Return (X, Y) of the center of cell containing provided text 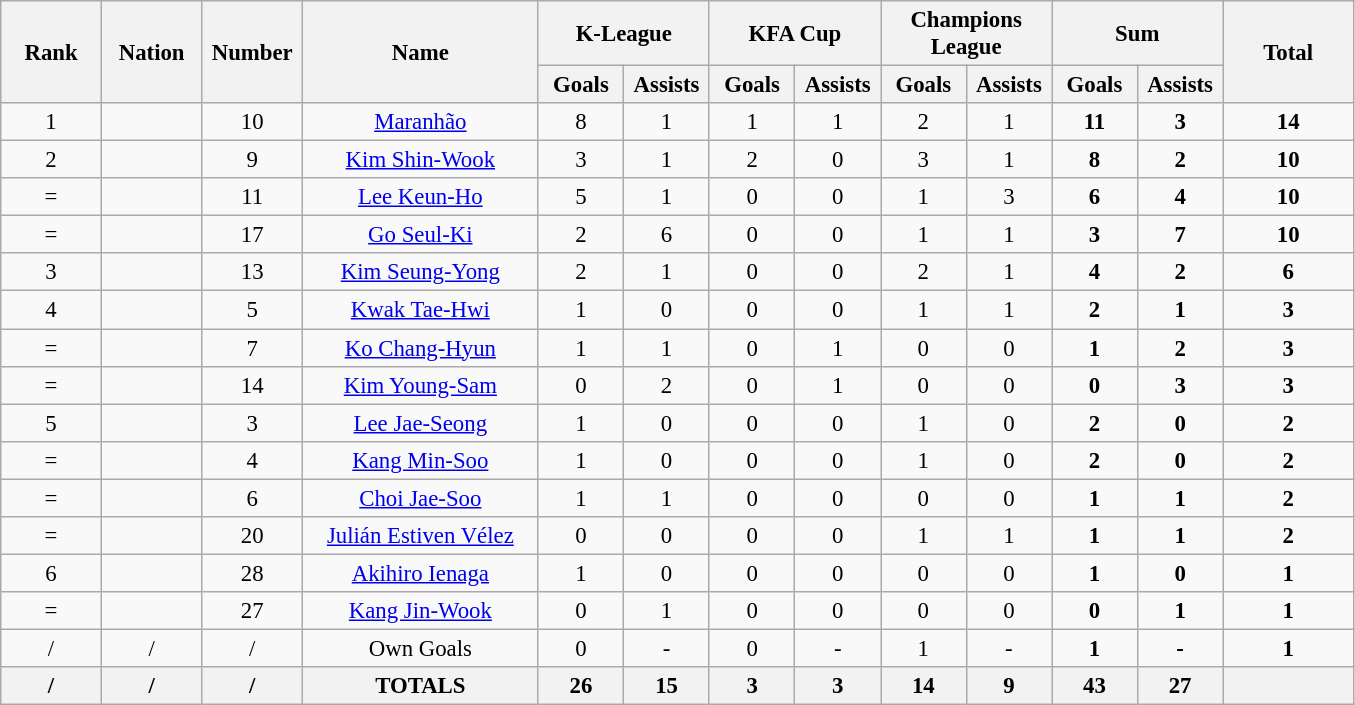
Maranhão (421, 122)
KFA Cup (794, 34)
17 (252, 235)
Akihiro Ienaga (421, 573)
Champions League (966, 34)
Lee Keun-Ho (421, 197)
26 (581, 686)
28 (252, 573)
Kang Min-Soo (421, 460)
Choi Jae-Soo (421, 498)
20 (252, 536)
15 (667, 686)
Rank (52, 52)
Sum (1138, 34)
Kwak Tae-Hwi (421, 310)
Ko Chang-Hyun (421, 348)
TOTALS (421, 686)
Number (252, 52)
43 (1095, 686)
Kang Jin-Wook (421, 611)
K-League (624, 34)
Kim Seung-Yong (421, 273)
Kim Shin-Wook (421, 160)
Name (421, 52)
Go Seul-Ki (421, 235)
Own Goals (421, 648)
Total (1288, 52)
Julián Estiven Vélez (421, 536)
Kim Young-Sam (421, 385)
Nation (152, 52)
13 (252, 273)
Lee Jae-Seong (421, 423)
